Search for the cell housing the specified text and yield its (x, y) center coordinate. 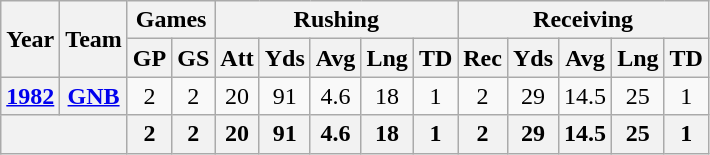
GNB (94, 96)
Rec (483, 58)
Year (30, 39)
1982 (30, 96)
Rushing (336, 20)
Receiving (584, 20)
Att (237, 58)
GP (149, 58)
Team (94, 39)
GS (194, 58)
Games (170, 20)
